Identify which cell holds the provided text, then report its (x, y) central coordinate. 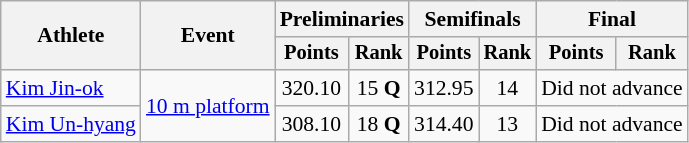
312.95 (444, 88)
18 Q (378, 124)
Kim Jin-ok (71, 88)
15 Q (378, 88)
Kim Un-hyang (71, 124)
320.10 (312, 88)
13 (508, 124)
308.10 (312, 124)
14 (508, 88)
Final (612, 19)
10 m platform (208, 106)
314.40 (444, 124)
Semifinals (472, 19)
Preliminaries (342, 19)
Athlete (71, 36)
Event (208, 36)
